For the text-containing cell, return its midpoint in [X, Y] coordinate format. 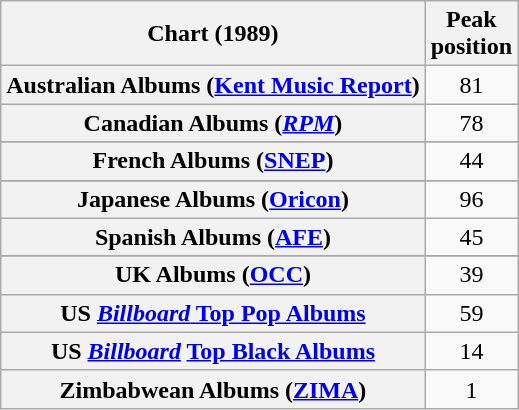
Japanese Albums (Oricon) [213, 199]
39 [471, 275]
US Billboard Top Pop Albums [213, 313]
UK Albums (OCC) [213, 275]
French Albums (SNEP) [213, 161]
Zimbabwean Albums (ZIMA) [213, 389]
96 [471, 199]
81 [471, 85]
Peakposition [471, 34]
44 [471, 161]
14 [471, 351]
Chart (1989) [213, 34]
45 [471, 237]
Spanish Albums (AFE) [213, 237]
59 [471, 313]
1 [471, 389]
78 [471, 123]
Australian Albums (Kent Music Report) [213, 85]
Canadian Albums (RPM) [213, 123]
US Billboard Top Black Albums [213, 351]
